Capture the cell that displays the provided text and extract its [x, y] central coordinate. 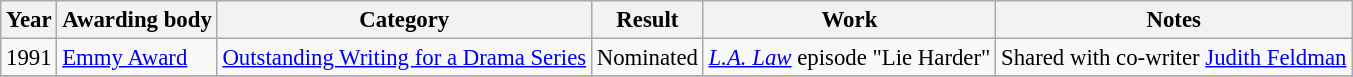
Year [29, 20]
Emmy Award [137, 58]
Shared with co-writer Judith Feldman [1174, 58]
1991 [29, 58]
Awarding body [137, 20]
Nominated [647, 58]
Category [404, 20]
Outstanding Writing for a Drama Series [404, 58]
Work [849, 20]
Result [647, 20]
Notes [1174, 20]
L.A. Law episode "Lie Harder" [849, 58]
